Detect which cell encompasses the target text, then output its [X, Y] center coordinate. 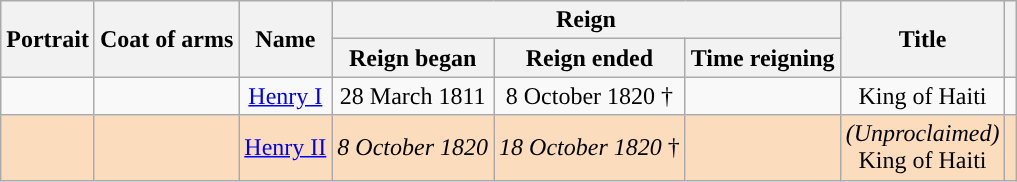
Reign began [413, 58]
Coat of arms [166, 39]
(Unproclaimed)King of Haiti [922, 148]
King of Haiti [922, 96]
Time reigning [762, 58]
8 October 1820 † [590, 96]
Title [922, 39]
Portrait [48, 39]
Reign [586, 20]
Name [286, 39]
Reign ended [590, 58]
8 October 1820 [413, 148]
Henry II [286, 148]
18 October 1820 † [590, 148]
Henry I [286, 96]
28 March 1811 [413, 96]
